Extract the [X, Y] coordinate from the center of the cell holding the provided text.  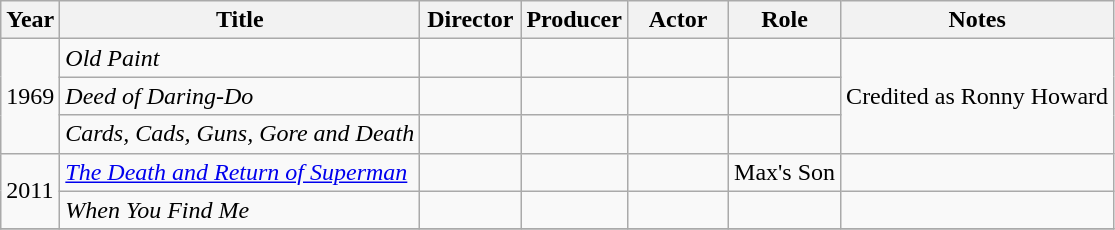
Producer [574, 20]
Deed of Daring-Do [240, 96]
Title [240, 20]
Notes [978, 20]
When You Find Me [240, 210]
1969 [30, 96]
Year [30, 20]
Director [470, 20]
Credited as Ronny Howard [978, 96]
2011 [30, 191]
Actor [678, 20]
Max's Son [785, 172]
The Death and Return of Superman [240, 172]
Old Paint [240, 58]
Cards, Cads, Guns, Gore and Death [240, 134]
Role [785, 20]
